Determine the (x, y) coordinate at the center of the cell enclosing the given text.  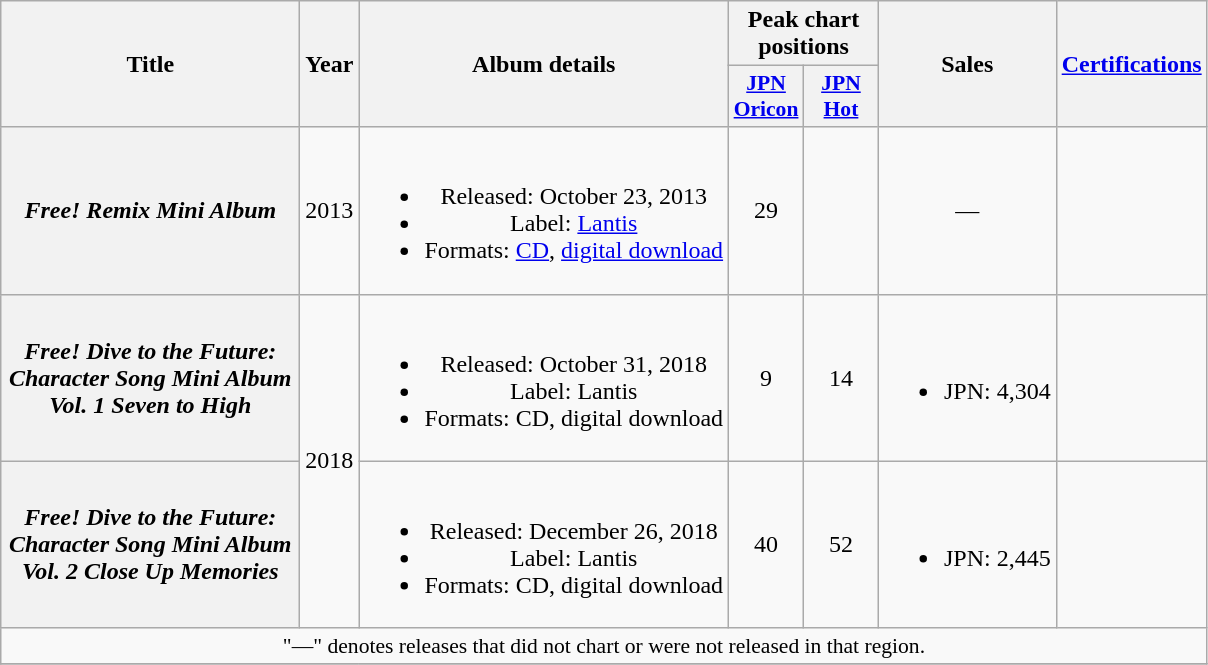
Sales (967, 64)
29 (766, 210)
JPNHot (842, 96)
14 (842, 378)
Free! Dive to the Future: Character Song Mini Album Vol. 2 Close Up Memories (150, 544)
40 (766, 544)
52 (842, 544)
Peak chart positions (804, 34)
JPN: 4,304 (967, 378)
Free! Remix Mini Album (150, 210)
"—" denotes releases that did not chart or were not released in that region. (604, 646)
Certifications (1132, 64)
Album details (544, 64)
— (967, 210)
JPNOricon (766, 96)
Released: December 26, 2018Label: LantisFormats: CD, digital download (544, 544)
2018 (330, 461)
9 (766, 378)
Year (330, 64)
Released: October 31, 2018Label: LantisFormats: CD, digital download (544, 378)
JPN: 2,445 (967, 544)
2013 (330, 210)
Title (150, 64)
Free! Dive to the Future: Character Song Mini Album Vol. 1 Seven to High (150, 378)
Released: October 23, 2013Label: LantisFormats: CD, digital download (544, 210)
